Return the (X, Y) coordinate for the center point of the cell that contains the specified text.  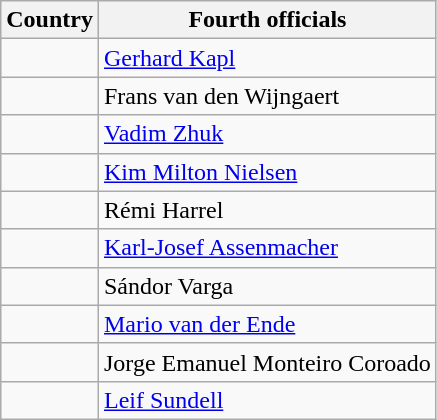
Karl-Josef Assenmacher (267, 248)
Mario van der Ende (267, 324)
Leif Sundell (267, 400)
Jorge Emanuel Monteiro Coroado (267, 362)
Rémi Harrel (267, 210)
Fourth officials (267, 20)
Frans van den Wijngaert (267, 96)
Sándor Varga (267, 286)
Kim Milton Nielsen (267, 172)
Vadim Zhuk (267, 134)
Country (50, 20)
Gerhard Kapl (267, 58)
